Return [x, y] of the center of cell containing provided text 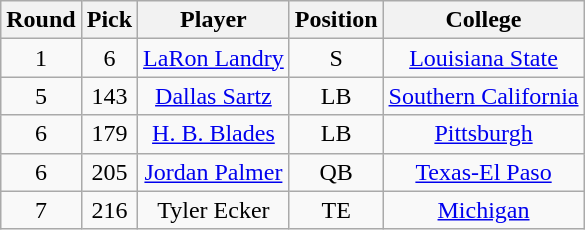
143 [109, 96]
Player [214, 20]
7 [41, 210]
216 [109, 210]
Dallas Sartz [214, 96]
Tyler Ecker [214, 210]
QB [336, 172]
Southern California [484, 96]
205 [109, 172]
TE [336, 210]
Michigan [484, 210]
Texas-El Paso [484, 172]
1 [41, 58]
Louisiana State [484, 58]
179 [109, 134]
College [484, 20]
Position [336, 20]
LaRon Landry [214, 58]
Jordan Palmer [214, 172]
5 [41, 96]
Pittsburgh [484, 134]
Pick [109, 20]
H. B. Blades [214, 134]
S [336, 58]
Round [41, 20]
